Output the [x, y] coordinate of the center of the cell containing the given text.  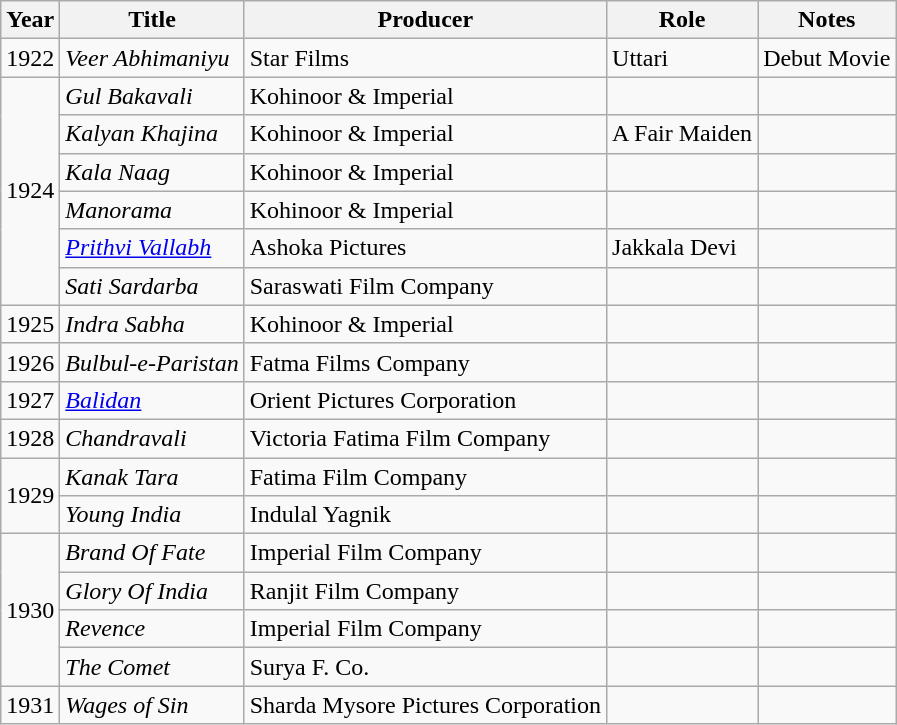
Ashoka Pictures [425, 248]
1922 [30, 58]
Title [152, 20]
Surya F. Co. [425, 667]
Balidan [152, 400]
Bulbul-e-Paristan [152, 362]
Saraswati Film Company [425, 286]
1926 [30, 362]
Jakkala Devi [682, 248]
Star Films [425, 58]
Glory Of India [152, 591]
1931 [30, 705]
Young India [152, 515]
1929 [30, 496]
Kala Naag [152, 172]
Manorama [152, 210]
Prithvi Vallabh [152, 248]
Wages of Sin [152, 705]
Gul Bakavali [152, 96]
The Comet [152, 667]
Uttari [682, 58]
A Fair Maiden [682, 134]
Kalyan Khajina [152, 134]
Sharda Mysore Pictures Corporation [425, 705]
Sati Sardarba [152, 286]
Victoria Fatima Film Company [425, 438]
Producer [425, 20]
1924 [30, 191]
Indulal Yagnik [425, 515]
Revence [152, 629]
Ranjit Film Company [425, 591]
Brand Of Fate [152, 553]
Debut Movie [827, 58]
Year [30, 20]
1927 [30, 400]
1930 [30, 610]
Fatma Films Company [425, 362]
Chandravali [152, 438]
Orient Pictures Corporation [425, 400]
Role [682, 20]
Notes [827, 20]
Veer Abhimaniyu [152, 58]
Kanak Tara [152, 477]
Fatima Film Company [425, 477]
1925 [30, 324]
Indra Sabha [152, 324]
1928 [30, 438]
